Pinpoint the cell where the given text exists, returning its (x, y) midpoint coordinate. 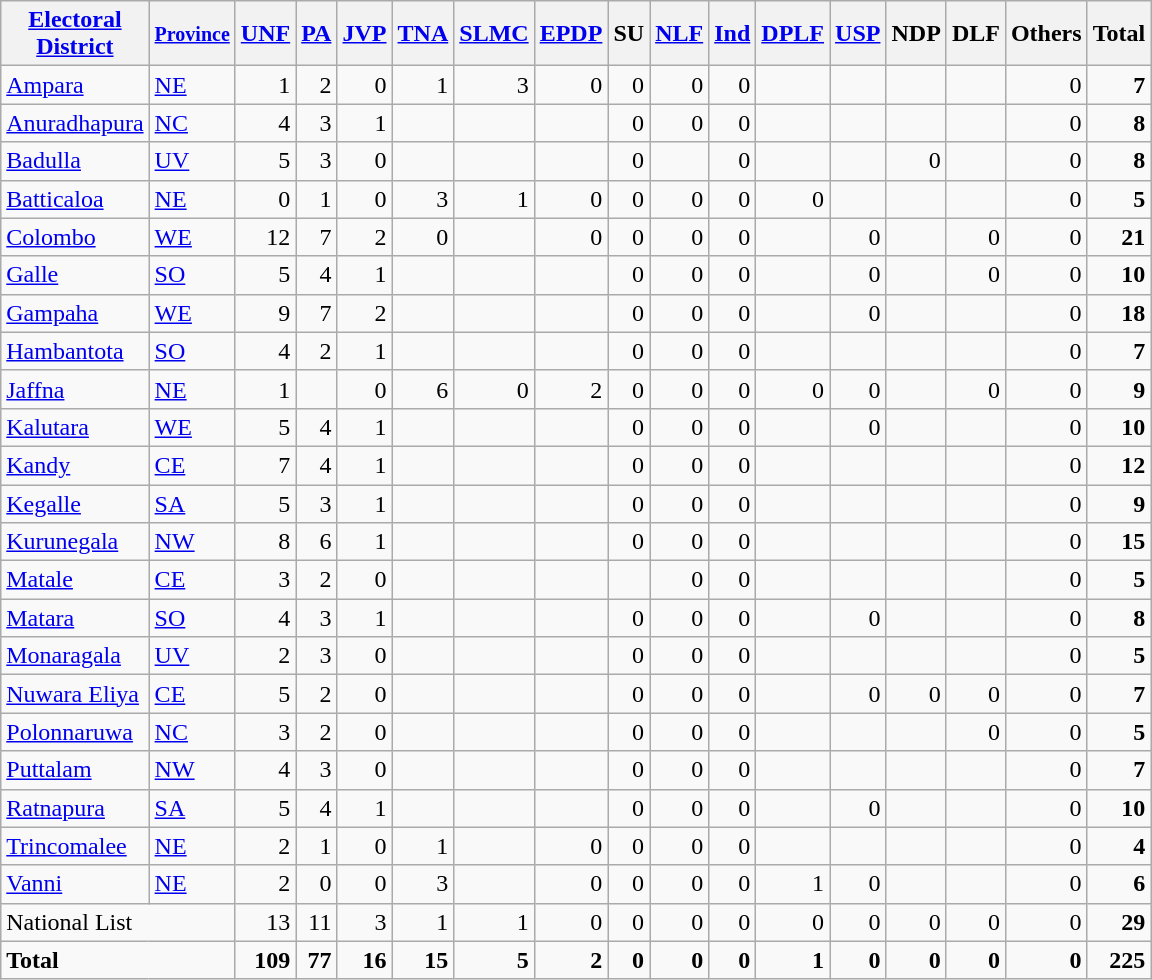
EPDP (571, 34)
Kegalle (75, 503)
Polonnaruwa (75, 732)
Badulla (75, 161)
Jaffna (75, 389)
Batticaloa (75, 199)
SLMC (494, 34)
Kurunegala (75, 542)
Matale (75, 580)
Monaragala (75, 656)
Gampaha (75, 313)
Ratnapura (75, 808)
18 (1119, 313)
National List (118, 922)
29 (1119, 922)
Kandy (75, 465)
TNA (423, 34)
Kalutara (75, 427)
PA (316, 34)
Hambantota (75, 351)
13 (265, 922)
NDP (916, 34)
NLF (680, 34)
Nuwara Eliya (75, 694)
SU (629, 34)
Matara (75, 618)
Vanni (75, 884)
JVP (364, 34)
USP (858, 34)
Colombo (75, 237)
16 (364, 960)
Ind (732, 34)
Puttalam (75, 770)
11 (316, 922)
ElectoralDistrict (75, 34)
Province (192, 34)
DPLF (793, 34)
DLF (976, 34)
Galle (75, 275)
21 (1119, 237)
Trincomalee (75, 846)
Others (1046, 34)
Ampara (75, 85)
225 (1119, 960)
UNF (265, 34)
Anuradhapura (75, 123)
77 (316, 960)
109 (265, 960)
